Determine the (X, Y) coordinate at the center of the cell enclosing the given text.  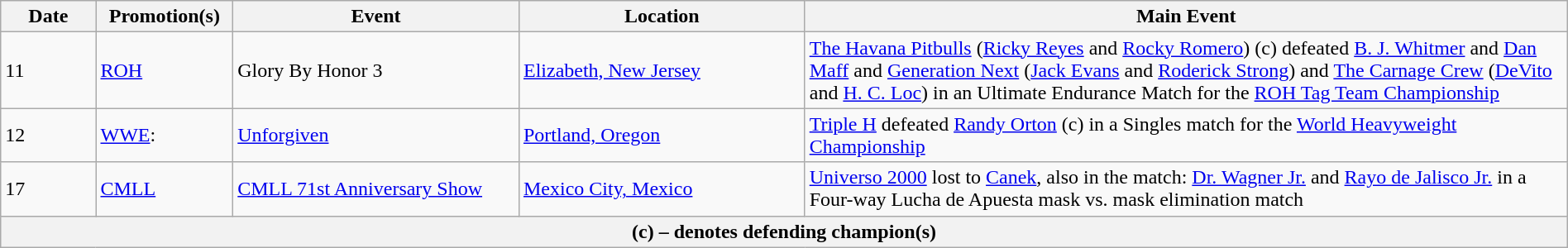
CMLL 71st Anniversary Show (376, 188)
Main Event (1186, 17)
Universo 2000 lost to Canek, also in the match: Dr. Wagner Jr. and Rayo de Jalisco Jr. in a Four-way Lucha de Apuesta mask vs. mask elimination match (1186, 188)
Event (376, 17)
12 (48, 136)
11 (48, 70)
Mexico City, Mexico (662, 188)
Elizabeth, New Jersey (662, 70)
WWE: (165, 136)
Unforgiven (376, 136)
17 (48, 188)
ROH (165, 70)
Location (662, 17)
Glory By Honor 3 (376, 70)
Date (48, 17)
Promotion(s) (165, 17)
(c) – denotes defending champion(s) (784, 231)
Portland, Oregon (662, 136)
CMLL (165, 188)
Triple H defeated Randy Orton (c) in a Singles match for the World Heavyweight Championship (1186, 136)
